For the text-containing cell, return its midpoint in [X, Y] coordinate format. 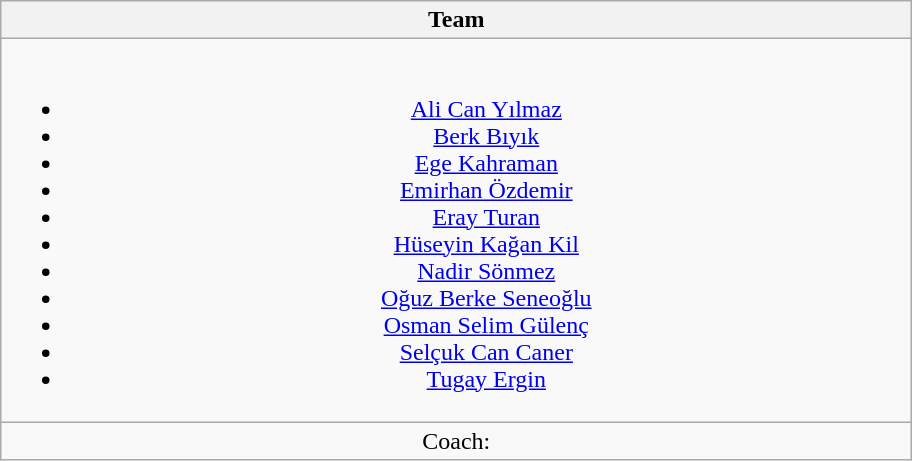
Coach: [456, 441]
Team [456, 20]
